Provide the [x, y] coordinate of the cell's center where the given text is located.  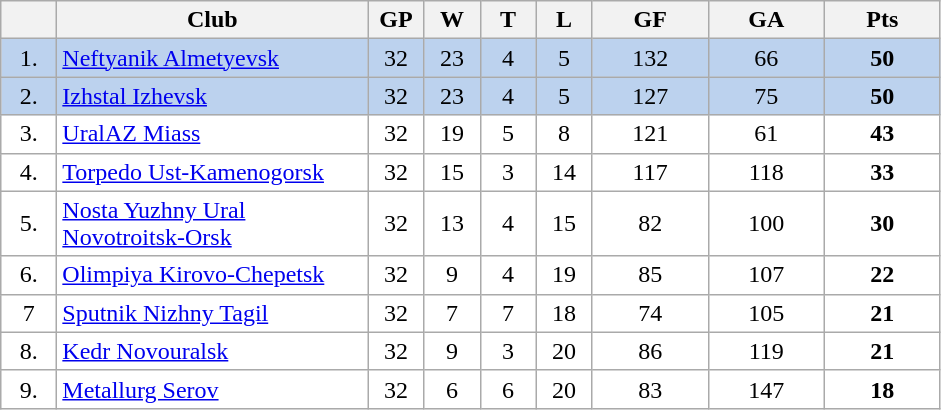
GF [650, 20]
2. [29, 96]
Neftyanik Almetyevsk [212, 58]
Nosta Yuzhny Ural Novotroitsk-Orsk [212, 224]
33 [882, 172]
GA [766, 20]
75 [766, 96]
8 [564, 134]
86 [650, 351]
1. [29, 58]
132 [650, 58]
Club [212, 20]
Pts [882, 20]
74 [650, 313]
61 [766, 134]
121 [650, 134]
107 [766, 275]
119 [766, 351]
3. [29, 134]
5. [29, 224]
14 [564, 172]
Izhstal Izhevsk [212, 96]
UralAZ Miass [212, 134]
82 [650, 224]
Metallurg Serov [212, 389]
147 [766, 389]
117 [650, 172]
Kedr Novouralsk [212, 351]
43 [882, 134]
GP [396, 20]
L [564, 20]
105 [766, 313]
W [452, 20]
Sputnik Nizhny Tagil [212, 313]
127 [650, 96]
30 [882, 224]
6. [29, 275]
83 [650, 389]
8. [29, 351]
T [508, 20]
100 [766, 224]
9. [29, 389]
66 [766, 58]
13 [452, 224]
4. [29, 172]
118 [766, 172]
22 [882, 275]
85 [650, 275]
Olimpiya Kirovo-Chepetsk [212, 275]
Torpedo Ust-Kamenogorsk [212, 172]
